Detect which cell encompasses the target text, then output its [X, Y] center coordinate. 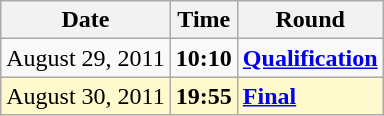
Final [310, 96]
Date [86, 20]
Round [310, 20]
August 29, 2011 [86, 58]
Time [204, 20]
19:55 [204, 96]
10:10 [204, 58]
Qualification [310, 58]
August 30, 2011 [86, 96]
